Provide the (x, y) coordinate of the cell's center where the given text is located.  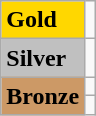
Bronze (43, 96)
Silver (43, 58)
Gold (43, 20)
